Find where the given text appears and provide that cell's center as [x, y] coordinate. 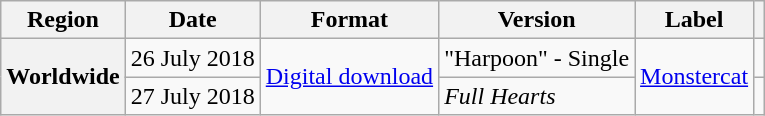
Digital download [349, 77]
Monstercat [694, 77]
"Harpoon" - Single [537, 58]
27 July 2018 [192, 96]
Full Hearts [537, 96]
26 July 2018 [192, 58]
Worldwide [63, 77]
Date [192, 20]
Region [63, 20]
Version [537, 20]
Format [349, 20]
Label [694, 20]
